Return (X, Y) of the center of cell containing provided text 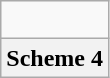
Scheme 4 (55, 58)
